Determine the (X, Y) coordinate at the center of the cell enclosing the given text.  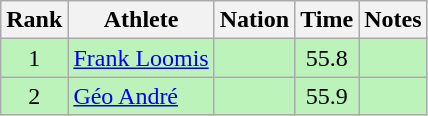
Time (327, 20)
55.8 (327, 58)
Frank Loomis (141, 58)
2 (34, 96)
55.9 (327, 96)
1 (34, 58)
Géo André (141, 96)
Athlete (141, 20)
Notes (393, 20)
Rank (34, 20)
Nation (254, 20)
